Provide the [x, y] coordinate of the cell's center where the given text is located.  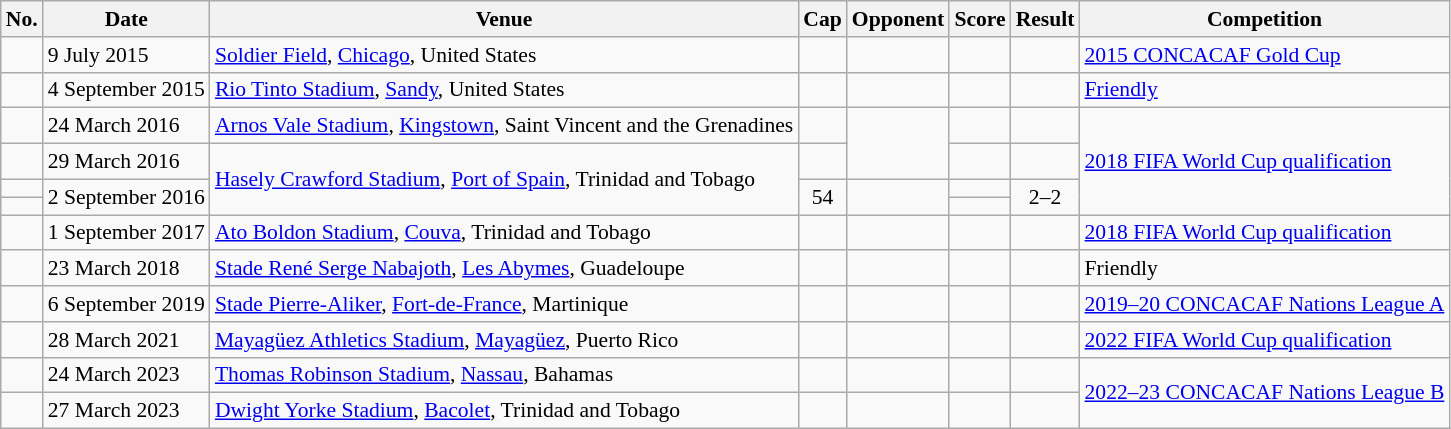
2022–23 CONCACAF Nations League B [1265, 392]
Ato Boldon Stadium, Couva, Trinidad and Tobago [504, 233]
Date [126, 19]
2022 FIFA World Cup qualification [1265, 340]
Result [1046, 19]
27 March 2023 [126, 411]
29 March 2016 [126, 162]
Venue [504, 19]
24 March 2016 [126, 126]
Mayagüez Athletics Stadium, Mayagüez, Puerto Rico [504, 340]
No. [22, 19]
Arnos Vale Stadium, Kingstown, Saint Vincent and the Grenadines [504, 126]
Cap [822, 19]
2015 CONCACAF Gold Cup [1265, 55]
Hasely Crawford Stadium, Port of Spain, Trinidad and Tobago [504, 180]
Dwight Yorke Stadium, Bacolet, Trinidad and Tobago [504, 411]
Stade Pierre-Aliker, Fort-de-France, Martinique [504, 304]
2 September 2016 [126, 197]
28 March 2021 [126, 340]
Stade René Serge Nabajoth, Les Abymes, Guadeloupe [504, 269]
1 September 2017 [126, 233]
54 [822, 197]
23 March 2018 [126, 269]
4 September 2015 [126, 90]
Opponent [898, 19]
Competition [1265, 19]
6 September 2019 [126, 304]
2–2 [1046, 197]
Rio Tinto Stadium, Sandy, United States [504, 90]
Thomas Robinson Stadium, Nassau, Bahamas [504, 375]
Score [980, 19]
24 March 2023 [126, 375]
2019–20 CONCACAF Nations League A [1265, 304]
9 July 2015 [126, 55]
Soldier Field, Chicago, United States [504, 55]
